Pinpoint the cell where the given text exists, returning its (X, Y) midpoint coordinate. 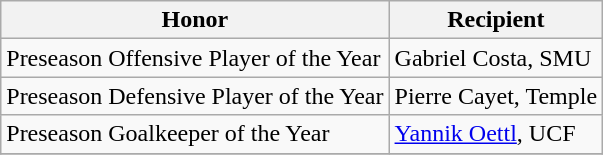
Preseason Defensive Player of the Year (195, 96)
Preseason Goalkeeper of the Year (195, 134)
Honor (195, 20)
Pierre Cayet, Temple (496, 96)
Preseason Offensive Player of the Year (195, 58)
Recipient (496, 20)
Yannik Oettl, UCF (496, 134)
Gabriel Costa, SMU (496, 58)
